Determine the (X, Y) coordinate at the center of the cell enclosing the given text.  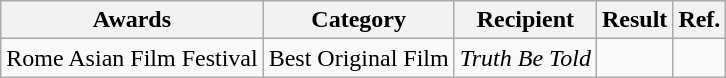
Result (634, 20)
Ref. (700, 20)
Best Original Film (358, 58)
Category (358, 20)
Awards (132, 20)
Truth Be Told (525, 58)
Rome Asian Film Festival (132, 58)
Recipient (525, 20)
